Return the (x, y) coordinate for the center point of the cell that contains the specified text.  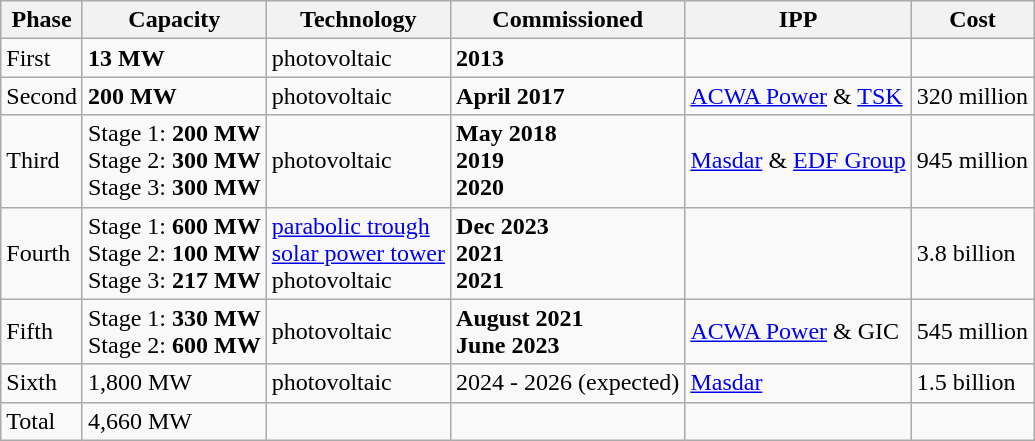
Commissioned (568, 20)
Stage 1: 600 MWStage 2: 100 MWStage 3: 217 MW (174, 253)
August 2021June 2023 (568, 332)
Masdar (798, 383)
ACWA Power & GIC (798, 332)
1.5 billion (972, 383)
Stage 1: 200 MWStage 2: 300 MWStage 3: 300 MW (174, 161)
Technology (358, 20)
ACWA Power & TSK (798, 96)
13 MW (174, 58)
May 201820192020 (568, 161)
3.8 billion (972, 253)
2013 (568, 58)
545 million (972, 332)
Second (42, 96)
Third (42, 161)
Capacity (174, 20)
945 million (972, 161)
IPP (798, 20)
Phase (42, 20)
2024 - 2026 (expected) (568, 383)
320 million (972, 96)
Sixth (42, 383)
First (42, 58)
1,800 MW (174, 383)
4,660 MW (174, 421)
April 2017 (568, 96)
Cost (972, 20)
Fourth (42, 253)
Fifth (42, 332)
200 MW (174, 96)
Total (42, 421)
Stage 1: 330 MWStage 2: 600 MW (174, 332)
parabolic troughsolar power towerphotovoltaic (358, 253)
Masdar & EDF Group (798, 161)
Dec 202320212021 (568, 253)
